Scan for the cell matching the given text and deliver its (X, Y) coordinate at center. 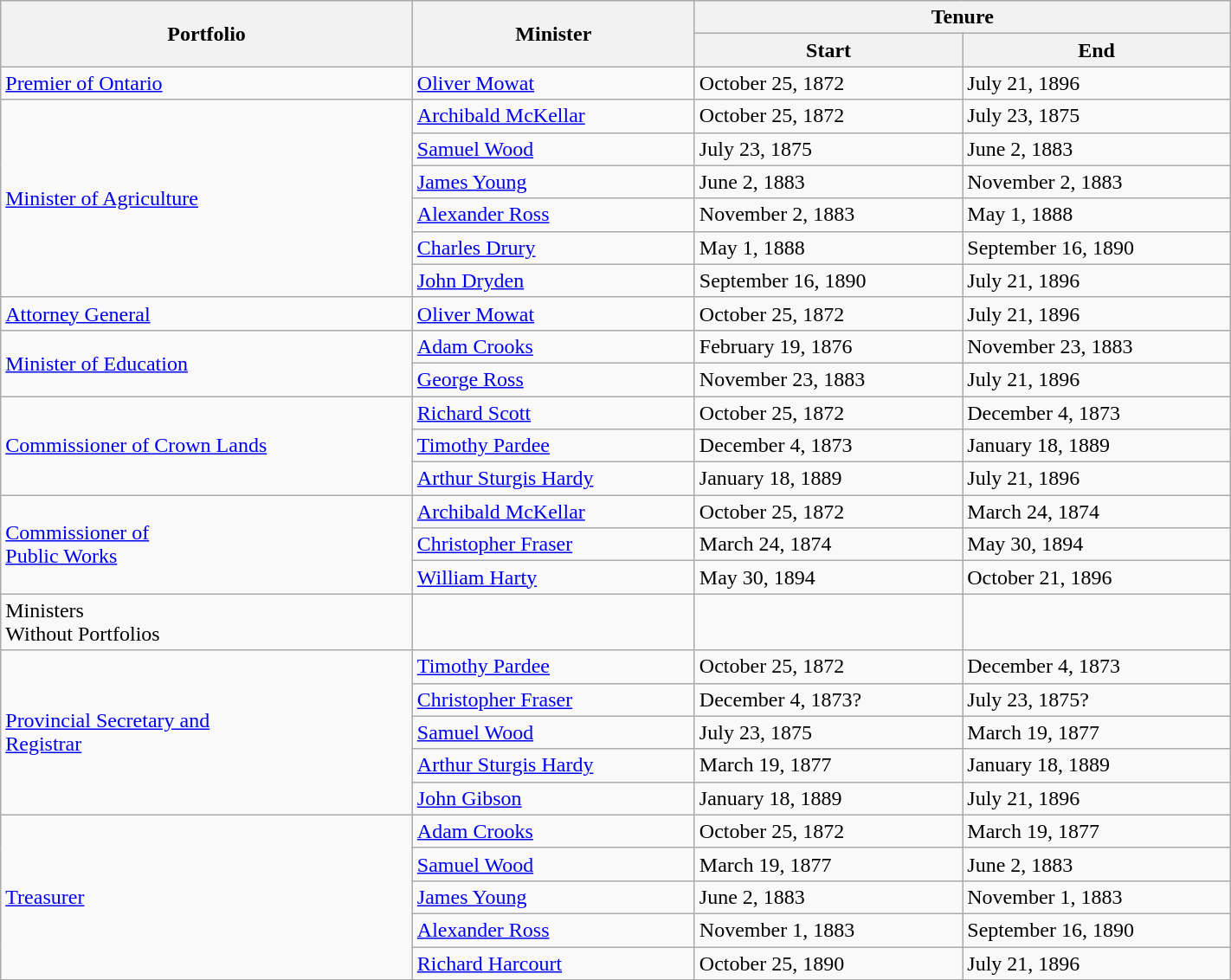
John Gibson (553, 798)
Premier of Ontario (207, 83)
Treasurer (207, 897)
Minister of Education (207, 363)
February 19, 1876 (828, 346)
End (1096, 50)
October 21, 1896 (1096, 577)
Provincial Secretary and Registrar (207, 732)
Attorney General (207, 313)
Charles Drury (553, 248)
December 4, 1873? (828, 700)
William Harty (553, 577)
Richard Scott (553, 413)
Start (828, 50)
Richard Harcourt (553, 964)
October 25, 1890 (828, 964)
John Dryden (553, 280)
George Ross (553, 379)
Minister (553, 34)
Commissioner of Public Works (207, 545)
Commissioner of Crown Lands (207, 446)
Portfolio (207, 34)
July 23, 1875? (1096, 700)
Ministers Without Portfolios (207, 622)
Tenure (963, 17)
Minister of Agriculture (207, 198)
